Output the [X, Y] coordinate of the center of the cell containing the given text.  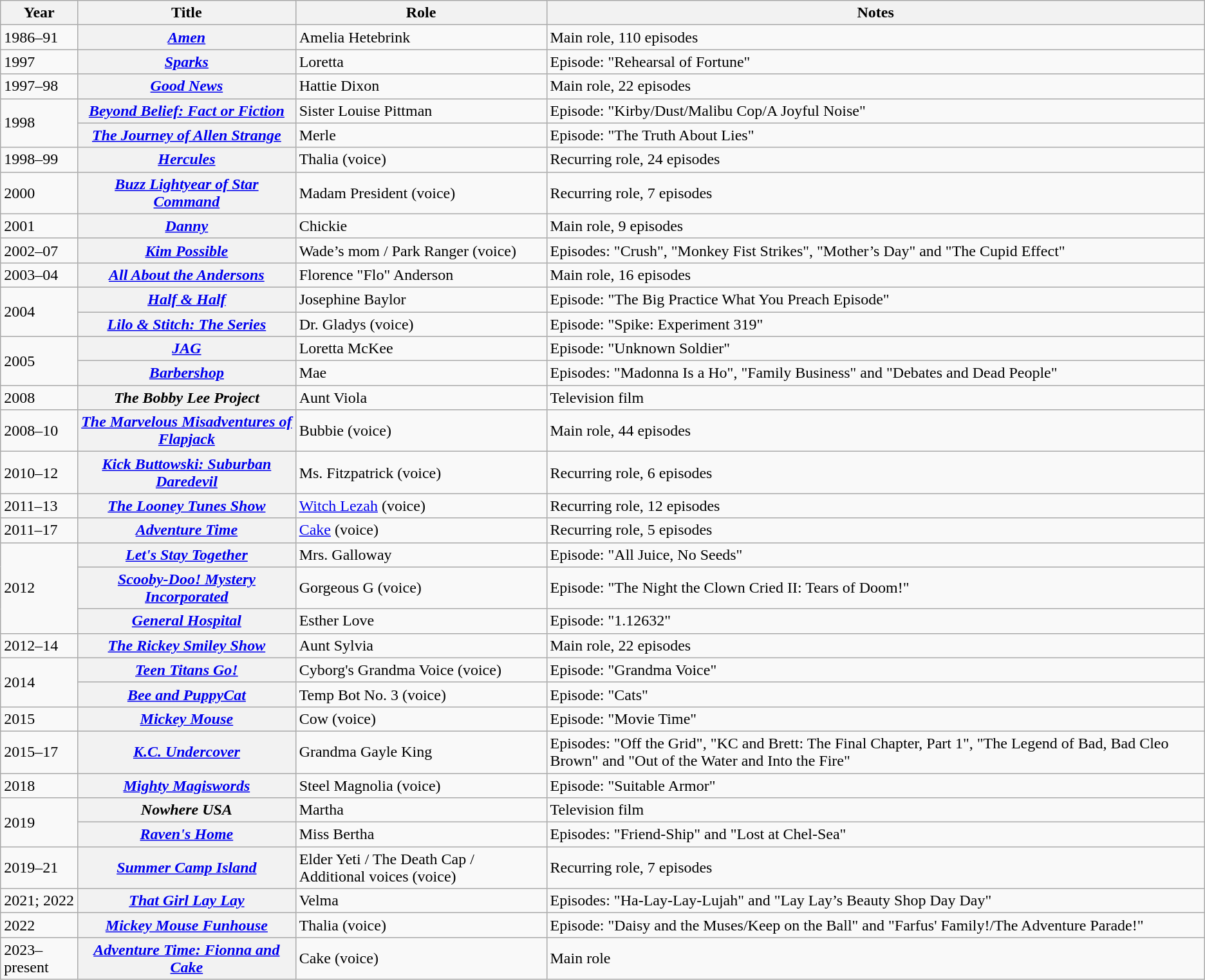
Bubbie (voice) [421, 431]
2014 [39, 682]
Episodes: "Ha-Lay-Lay-Lujah" and "Lay Lay’s Beauty Shop Day Day" [875, 901]
Kick Buttowski: Suburban Daredevil [187, 472]
Lilo & Stitch: The Series [187, 324]
Hercules [187, 160]
Barbershop [187, 373]
Cyborg's Grandma Voice (voice) [421, 670]
Martha [421, 810]
Episode: "Cats" [875, 694]
Dr. Gladys (voice) [421, 324]
2015–17 [39, 752]
Episode: "The Night the Clown Cried II: Tears of Doom!" [875, 588]
Loretta [421, 62]
Notes [875, 13]
The Bobby Lee Project [187, 398]
Elder Yeti / The Death Cap / Additional voices (voice) [421, 867]
Velma [421, 901]
2005 [39, 361]
Chickie [421, 226]
2000 [39, 193]
Episode: "Spike: Experiment 319" [875, 324]
Episode: "Suitable Armor" [875, 786]
Buzz Lightyear of Star Command [187, 193]
Main role, 110 episodes [875, 37]
2008 [39, 398]
2004 [39, 311]
Aunt Viola [421, 398]
Episode: "The Big Practice What You Preach Episode" [875, 299]
2012–14 [39, 645]
Aunt Sylvia [421, 645]
Episode: "1.12632" [875, 621]
1997 [39, 62]
The Looney Tunes Show [187, 506]
Sister Louise Pittman [421, 111]
All About the Andersons [187, 275]
Danny [187, 226]
Episode: "All Juice, No Seeds" [875, 555]
Nowhere USA [187, 810]
Title [187, 13]
Esther Love [421, 621]
K.C. Undercover [187, 752]
2023–present [39, 959]
Gorgeous G (voice) [421, 588]
The Marvelous Misadventures of Flapjack [187, 431]
2012 [39, 588]
1998–99 [39, 160]
Episode: "Daisy and the Muses/Keep on the Ball" and "Farfus' Family!/The Adventure Parade!" [875, 925]
2018 [39, 786]
Grandma Gayle King [421, 752]
That Girl Lay Lay [187, 901]
1998 [39, 123]
Main role, 16 episodes [875, 275]
Main role [875, 959]
Madam President (voice) [421, 193]
2022 [39, 925]
2011–13 [39, 506]
Mae [421, 373]
2010–12 [39, 472]
Episodes: "Friend-Ship" and "Lost at Chel-Sea" [875, 835]
The Journey of Allen Strange [187, 135]
Episode: "Grandma Voice" [875, 670]
Beyond Belief: Fact or Fiction [187, 111]
Let's Stay Together [187, 555]
Good News [187, 86]
Adventure Time: Fionna and Cake [187, 959]
2015 [39, 719]
Episode: "Movie Time" [875, 719]
Episodes: "Off the Grid", "KC and Brett: The Final Chapter, Part 1", "The Legend of Bad, Bad Cleo Brown" and "Out of the Water and Into the Fire" [875, 752]
Mrs. Galloway [421, 555]
Mighty Magiswords [187, 786]
Recurring role, 5 episodes [875, 530]
Josephine Baylor [421, 299]
Recurring role, 12 episodes [875, 506]
Merle [421, 135]
JAG [187, 349]
Summer Camp Island [187, 867]
Scooby-Doo! Mystery Incorporated [187, 588]
The Rickey Smiley Show [187, 645]
Adventure Time [187, 530]
Recurring role, 24 episodes [875, 160]
2008–10 [39, 431]
Amelia Hetebrink [421, 37]
Episode: "Rehearsal of Fortune" [875, 62]
Cow (voice) [421, 719]
Episode: "Unknown Soldier" [875, 349]
2003–04 [39, 275]
Role [421, 13]
Steel Magnolia (voice) [421, 786]
2019–21 [39, 867]
Episode: "Kirby/Dust/Malibu Cop/A Joyful Noise" [875, 111]
2002–07 [39, 250]
Year [39, 13]
2001 [39, 226]
Episode: "The Truth About Lies" [875, 135]
Main role, 44 episodes [875, 431]
Mickey Mouse Funhouse [187, 925]
Loretta McKee [421, 349]
Temp Bot No. 3 (voice) [421, 694]
Recurring role, 6 episodes [875, 472]
2011–17 [39, 530]
Ms. Fitzpatrick (voice) [421, 472]
Wade’s mom / Park Ranger (voice) [421, 250]
Witch Lezah (voice) [421, 506]
1997–98 [39, 86]
Teen Titans Go! [187, 670]
2019 [39, 822]
Miss Bertha [421, 835]
Episodes: "Madonna Is a Ho", "Family Business" and "Debates and Dead People" [875, 373]
Amen [187, 37]
2021; 2022 [39, 901]
1986–91 [39, 37]
Mickey Mouse [187, 719]
General Hospital [187, 621]
Raven's Home [187, 835]
Bee and PuppyCat [187, 694]
Main role, 9 episodes [875, 226]
Half & Half [187, 299]
Episodes: "Crush", "Monkey Fist Strikes", "Mother’s Day" and "The Cupid Effect" [875, 250]
Sparks [187, 62]
Florence "Flo" Anderson [421, 275]
Kim Possible [187, 250]
Hattie Dixon [421, 86]
